Search for the cell housing the specified text and yield its (X, Y) center coordinate. 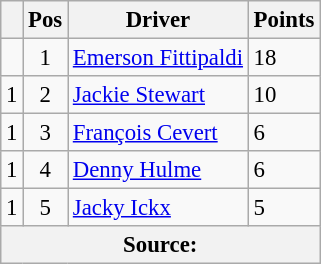
2 (46, 95)
Emerson Fittipaldi (158, 58)
Jacky Ickx (158, 208)
Jackie Stewart (158, 95)
Source: (160, 245)
François Cevert (158, 133)
18 (284, 58)
Driver (158, 20)
Denny Hulme (158, 170)
3 (46, 133)
4 (46, 170)
Points (284, 20)
10 (284, 95)
Pos (46, 20)
